For the text-containing cell, return its midpoint in [x, y] coordinate format. 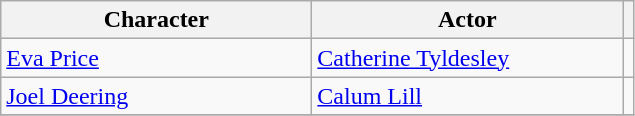
Calum Lill [468, 96]
Eva Price [156, 58]
Catherine Tyldesley [468, 58]
Actor [468, 20]
Joel Deering [156, 96]
Character [156, 20]
